Pinpoint the cell where the given text exists, returning its (x, y) midpoint coordinate. 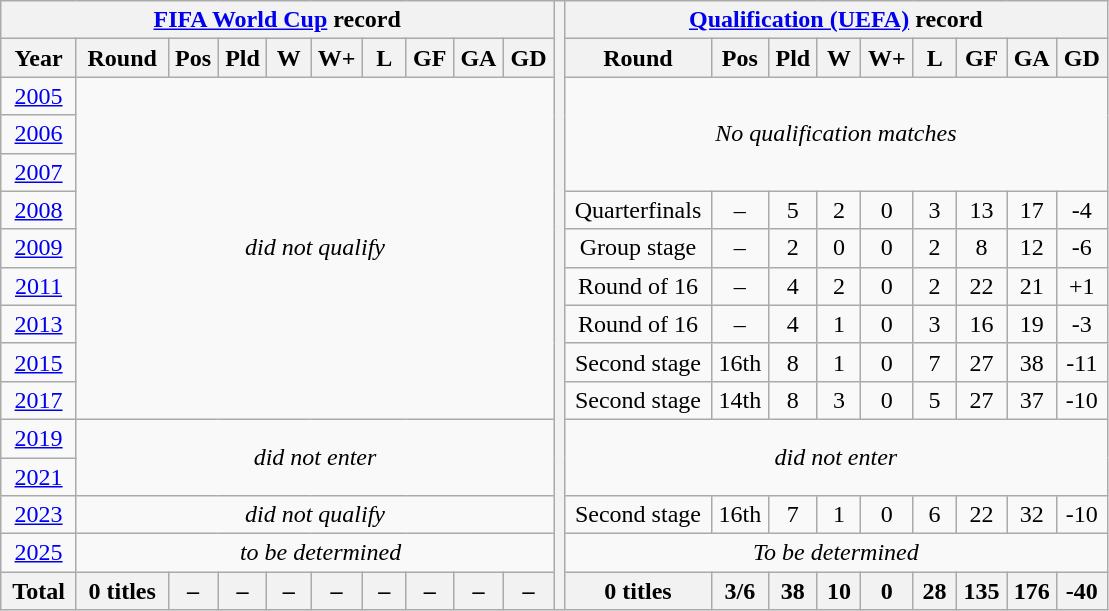
2025 (39, 553)
16 (981, 324)
Total (39, 591)
14th (740, 400)
2013 (39, 324)
2021 (39, 477)
32 (1032, 515)
2017 (39, 400)
6 (935, 515)
17 (1032, 210)
28 (935, 591)
3/6 (740, 591)
2023 (39, 515)
-40 (1082, 591)
-11 (1082, 362)
-6 (1082, 248)
FIFA World Cup record (278, 20)
37 (1032, 400)
176 (1032, 591)
2019 (39, 438)
to be determined (320, 553)
+1 (1082, 286)
2005 (39, 96)
To be determined (836, 553)
-3 (1082, 324)
21 (1032, 286)
135 (981, 591)
Quarterfinals (638, 210)
19 (1032, 324)
No qualification matches (836, 134)
Qualification (UEFA) record (836, 20)
Group stage (638, 248)
12 (1032, 248)
Year (39, 58)
2011 (39, 286)
2008 (39, 210)
13 (981, 210)
2006 (39, 134)
10 (839, 591)
2015 (39, 362)
2009 (39, 248)
2007 (39, 172)
-4 (1082, 210)
